Return (X, Y) of the center of cell containing provided text 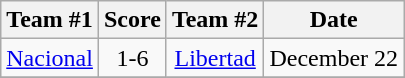
Date (334, 20)
1-6 (132, 58)
December 22 (334, 58)
Score (132, 20)
Team #2 (215, 20)
Team #1 (50, 20)
Libertad (215, 58)
Nacional (50, 58)
